Scan for the cell matching the given text and deliver its (X, Y) coordinate at center. 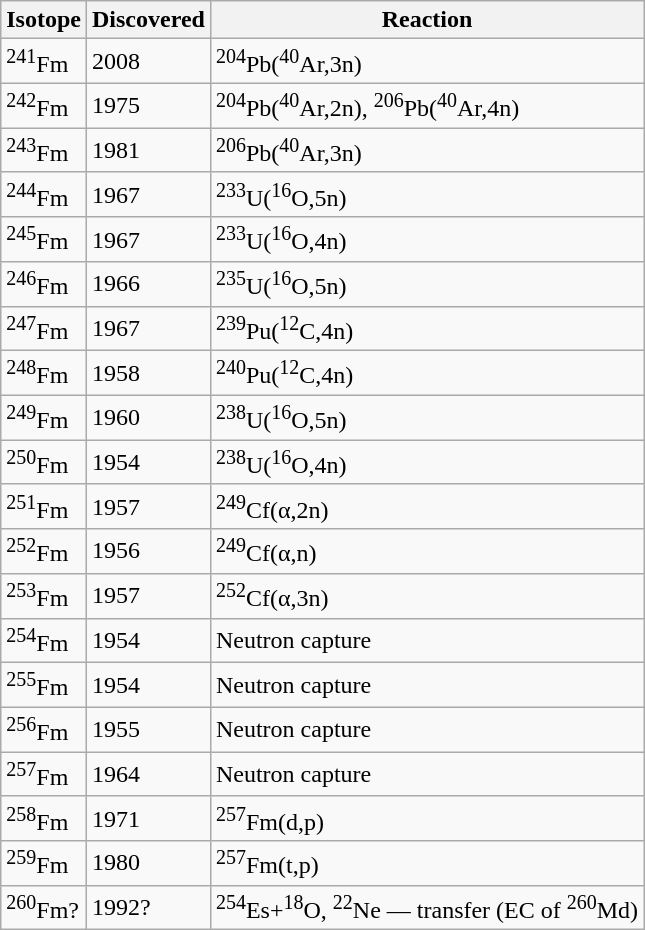
257Fm(d,p) (426, 818)
238U(16O,4n) (426, 462)
241Fm (44, 62)
240Pu(12C,4n) (426, 374)
248Fm (44, 374)
253Fm (44, 596)
244Fm (44, 194)
206Pb(40Ar,3n) (426, 150)
260Fm? (44, 908)
1960 (148, 418)
Isotope (44, 20)
Discovered (148, 20)
247Fm (44, 328)
257Fm (44, 774)
2008 (148, 62)
256Fm (44, 730)
249Fm (44, 418)
1971 (148, 818)
1956 (148, 552)
1958 (148, 374)
204Pb(40Ar,2n), 206Pb(40Ar,4n) (426, 106)
242Fm (44, 106)
Reaction (426, 20)
257Fm(t,p) (426, 864)
252Fm (44, 552)
239Pu(12C,4n) (426, 328)
246Fm (44, 284)
255Fm (44, 686)
243Fm (44, 150)
254Fm (44, 640)
1964 (148, 774)
1980 (148, 864)
1966 (148, 284)
254Es+18O, 22Ne — transfer (EC of 260Md) (426, 908)
249Cf(α,n) (426, 552)
233U(16O,5n) (426, 194)
1975 (148, 106)
258Fm (44, 818)
259Fm (44, 864)
1981 (148, 150)
204Pb(40Ar,3n) (426, 62)
250Fm (44, 462)
249Cf(α,2n) (426, 506)
1955 (148, 730)
238U(16O,5n) (426, 418)
251Fm (44, 506)
233U(16O,4n) (426, 240)
245Fm (44, 240)
235U(16O,5n) (426, 284)
252Cf(α,3n) (426, 596)
1992? (148, 908)
